Determine the [x, y] coordinate at the center of the cell enclosing the given text.  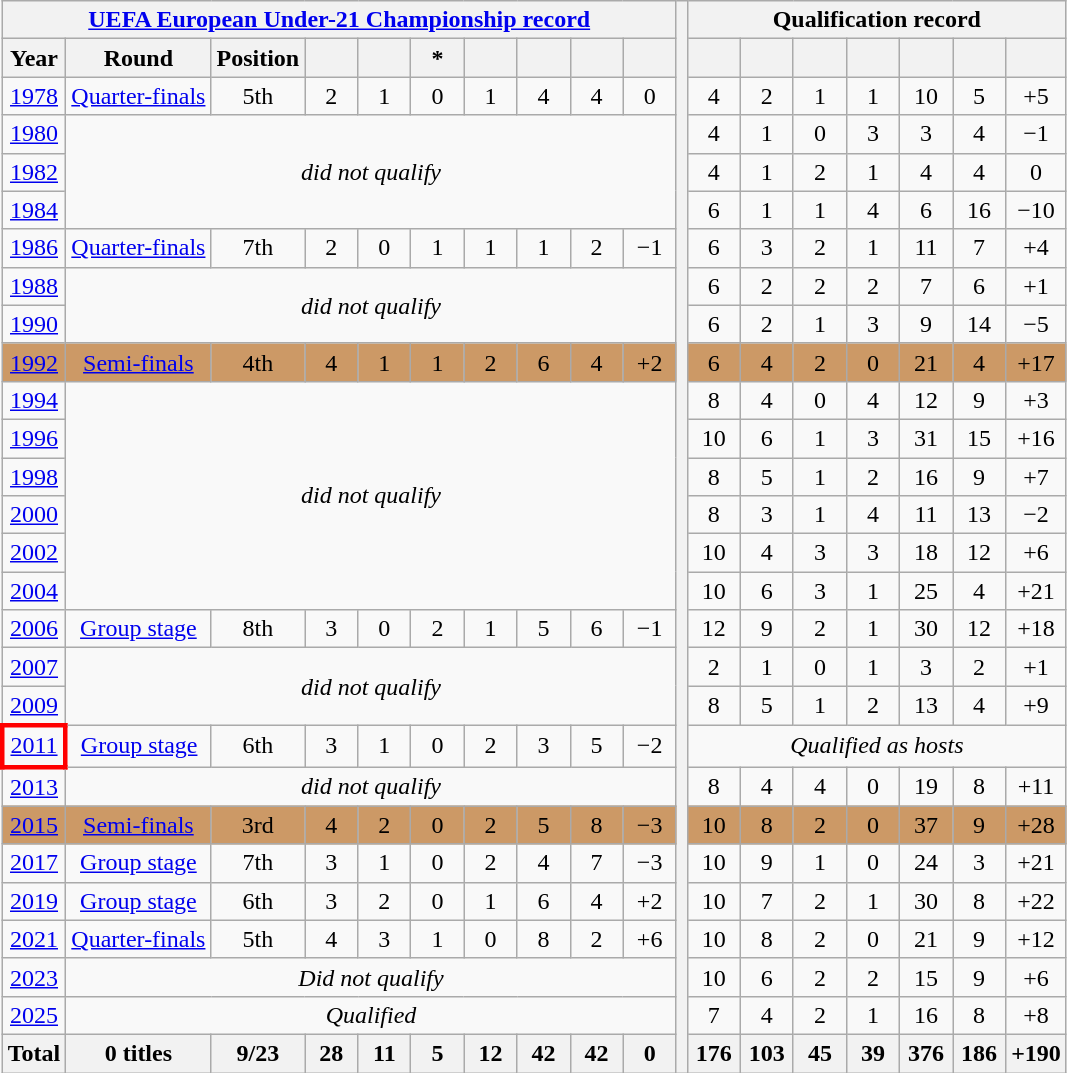
2023 [34, 977]
+8 [1036, 1015]
3rd [258, 825]
+3 [1036, 400]
Qualified [371, 1015]
2006 [34, 629]
+4 [1036, 248]
37 [926, 825]
39 [872, 1053]
14 [980, 324]
1992 [34, 362]
+190 [1036, 1053]
UEFA European Under-21 Championship record [339, 20]
2007 [34, 667]
2019 [34, 901]
2015 [34, 825]
45 [820, 1053]
2017 [34, 863]
1980 [34, 134]
376 [926, 1053]
28 [332, 1053]
+28 [1036, 825]
9/23 [258, 1053]
+18 [1036, 629]
+16 [1036, 438]
+22 [1036, 901]
103 [766, 1053]
0 titles [138, 1053]
2013 [34, 786]
2000 [34, 515]
2002 [34, 553]
Qualified as hosts [876, 746]
31 [926, 438]
−10 [1036, 210]
1986 [34, 248]
Total [34, 1053]
176 [714, 1053]
Position [258, 58]
+9 [1036, 706]
4th [258, 362]
1984 [34, 210]
−5 [1036, 324]
1988 [34, 286]
2011 [34, 746]
18 [926, 553]
25 [926, 591]
1982 [34, 172]
2009 [34, 706]
+7 [1036, 477]
+11 [1036, 786]
* [438, 58]
186 [980, 1053]
Did not qualify [371, 977]
Round [138, 58]
2004 [34, 591]
1998 [34, 477]
Year [34, 58]
24 [926, 863]
1994 [34, 400]
+12 [1036, 939]
1996 [34, 438]
+5 [1036, 96]
+17 [1036, 362]
1978 [34, 96]
2025 [34, 1015]
19 [926, 786]
2021 [34, 939]
1990 [34, 324]
Qualification record [876, 20]
8th [258, 629]
